Pinpoint the cell where the given text exists, returning its [x, y] midpoint coordinate. 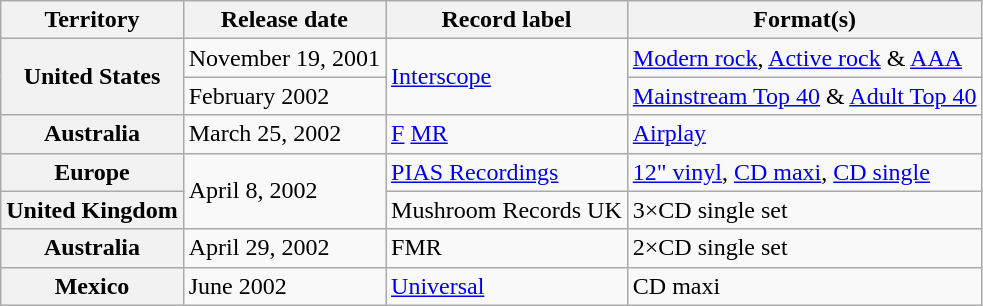
Modern rock, Active rock & AAA [804, 58]
United States [92, 77]
Territory [92, 20]
Mexico [92, 286]
Mushroom Records UK [507, 210]
F MR [507, 134]
April 29, 2002 [284, 248]
Europe [92, 172]
Release date [284, 20]
2×CD single set [804, 248]
June 2002 [284, 286]
12" vinyl, CD maxi, CD single [804, 172]
Mainstream Top 40 & Adult Top 40 [804, 96]
PIAS Recordings [507, 172]
April 8, 2002 [284, 191]
March 25, 2002 [284, 134]
Record label [507, 20]
November 19, 2001 [284, 58]
3×CD single set [804, 210]
February 2002 [284, 96]
Interscope [507, 77]
CD maxi [804, 286]
Format(s) [804, 20]
Universal [507, 286]
United Kingdom [92, 210]
Airplay [804, 134]
FMR [507, 248]
